Capture the cell that displays the provided text and extract its (X, Y) central coordinate. 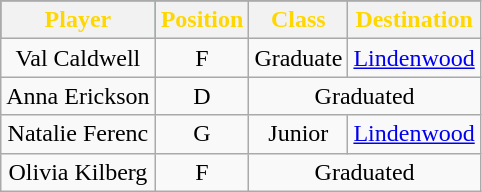
G (202, 134)
Position (202, 20)
Player (78, 20)
Destination (414, 20)
Val Caldwell (78, 58)
Anna Erickson (78, 96)
Graduate (298, 58)
Junior (298, 134)
D (202, 96)
Natalie Ferenc (78, 134)
Class (298, 20)
Olivia Kilberg (78, 172)
